Return the (x, y) coordinate for the center point of the cell that contains the specified text.  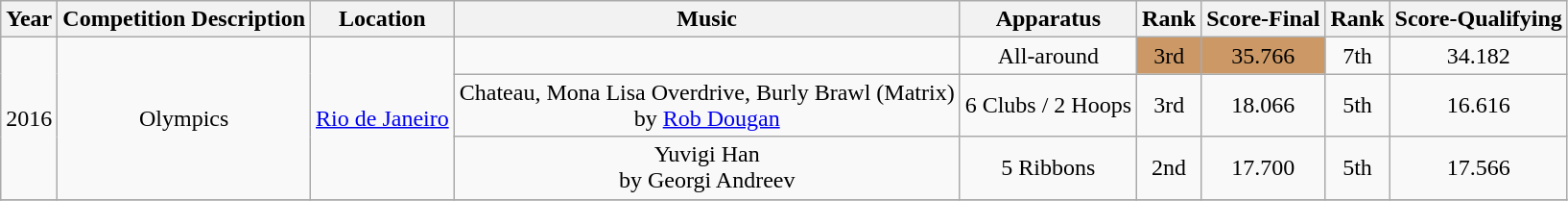
2nd (1169, 167)
34.182 (1478, 56)
6 Clubs / 2 Hoops (1048, 106)
Year (29, 19)
35.766 (1263, 56)
Olympics (184, 118)
16.616 (1478, 106)
Score-Final (1263, 19)
Music (706, 19)
All-around (1048, 56)
17.566 (1478, 167)
17.700 (1263, 167)
5 Ribbons (1048, 167)
Location (383, 19)
18.066 (1263, 106)
7th (1357, 56)
2016 (29, 118)
Competition Description (184, 19)
Chateau, Mona Lisa Overdrive, Burly Brawl (Matrix) by Rob Dougan (706, 106)
Rio de Janeiro (383, 118)
Apparatus (1048, 19)
Score-Qualifying (1478, 19)
Yuvigi Han by Georgi Andreev (706, 167)
